Extract the (X, Y) coordinate from the center of the cell holding the provided text.  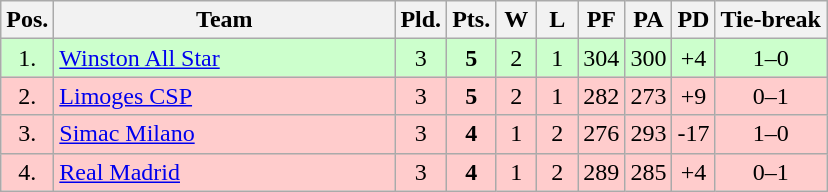
3. (28, 134)
L (558, 20)
285 (648, 172)
276 (602, 134)
Real Madrid (224, 172)
289 (602, 172)
4. (28, 172)
Limoges CSP (224, 96)
Simac Milano (224, 134)
Pld. (421, 20)
W (516, 20)
PF (602, 20)
PA (648, 20)
293 (648, 134)
Pts. (472, 20)
Tie-break (771, 20)
PD (694, 20)
+9 (694, 96)
304 (602, 58)
-17 (694, 134)
300 (648, 58)
Team (224, 20)
Winston All Star (224, 58)
2. (28, 96)
282 (602, 96)
1. (28, 58)
Pos. (28, 20)
273 (648, 96)
